From the cell containing the given text, extract its center point as [x, y] coordinate. 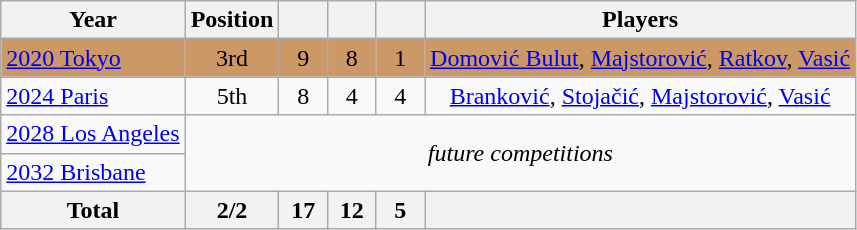
future competitions [520, 153]
Position [232, 20]
Total [93, 210]
5 [400, 210]
3rd [232, 58]
2020 Tokyo [93, 58]
5th [232, 96]
12 [352, 210]
2/2 [232, 210]
17 [304, 210]
2028 Los Angeles [93, 134]
Players [640, 20]
2024 Paris [93, 96]
Year [93, 20]
Domović Bulut, Majstorović, Ratkov, Vasić [640, 58]
2032 Brisbane [93, 172]
Branković, Stojačić, Majstorović, Vasić [640, 96]
9 [304, 58]
1 [400, 58]
